Scan for the cell matching the given text and deliver its (x, y) coordinate at center. 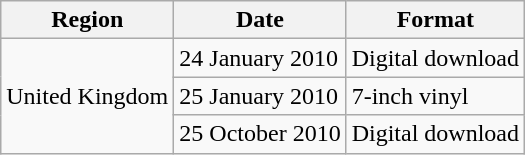
25 October 2010 (260, 134)
United Kingdom (88, 96)
Region (88, 20)
25 January 2010 (260, 96)
24 January 2010 (260, 58)
7-inch vinyl (435, 96)
Date (260, 20)
Format (435, 20)
